Detect which cell encompasses the target text, then output its (x, y) center coordinate. 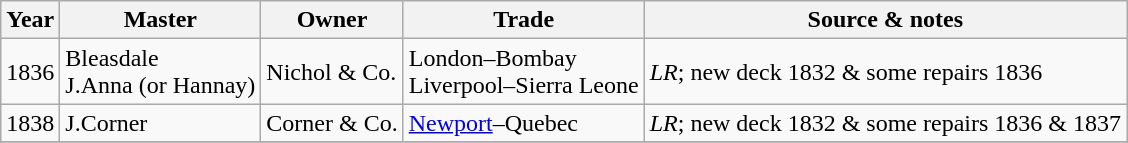
1838 (30, 123)
BleasdaleJ.Anna (or Hannay) (160, 72)
Master (160, 20)
Year (30, 20)
Newport–Quebec (524, 123)
Corner & Co. (332, 123)
Source & notes (885, 20)
LR; new deck 1832 & some repairs 1836 & 1837 (885, 123)
London–BombayLiverpool–Sierra Leone (524, 72)
1836 (30, 72)
Trade (524, 20)
J.Corner (160, 123)
LR; new deck 1832 & some repairs 1836 (885, 72)
Owner (332, 20)
Nichol & Co. (332, 72)
